Provide the [x, y] coordinate of the cell's center where the given text is located.  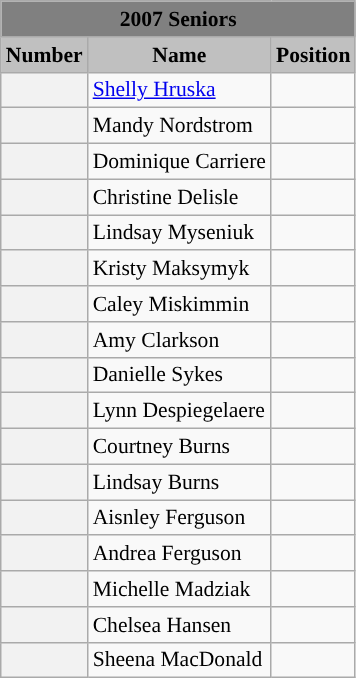
Danielle Sykes [180, 375]
Kristy Maksymyk [180, 269]
Caley Miskimmin [180, 304]
Shelly Hruska [180, 90]
Sheena MacDonald [180, 660]
Name [180, 55]
Courtney Burns [180, 447]
Amy Clarkson [180, 340]
Mandy Nordstrom [180, 126]
Lynn Despiegelaere [180, 411]
Michelle Madziak [180, 589]
Christine Delisle [180, 197]
2007 Seniors [178, 19]
Number [44, 55]
Lindsay Myseniuk [180, 233]
Position [313, 55]
Lindsay Burns [180, 482]
Dominique Carriere [180, 162]
Chelsea Hansen [180, 625]
Aisnley Ferguson [180, 518]
Andrea Ferguson [180, 554]
